Find where the given text appears and provide that cell's center as [X, Y] coordinate. 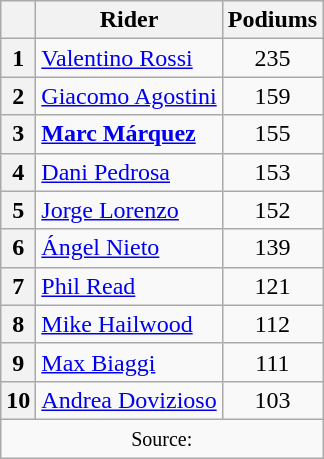
Source: [162, 438]
153 [272, 172]
1 [18, 58]
Mike Hailwood [129, 324]
7 [18, 286]
Giacomo Agostini [129, 96]
Rider [129, 20]
235 [272, 58]
103 [272, 400]
155 [272, 134]
Andrea Dovizioso [129, 400]
152 [272, 210]
5 [18, 210]
Marc Márquez [129, 134]
Valentino Rossi [129, 58]
9 [18, 362]
Dani Pedrosa [129, 172]
159 [272, 96]
10 [18, 400]
4 [18, 172]
8 [18, 324]
Phil Read [129, 286]
Ángel Nieto [129, 248]
2 [18, 96]
139 [272, 248]
111 [272, 362]
Jorge Lorenzo [129, 210]
Podiums [272, 20]
Max Biaggi [129, 362]
121 [272, 286]
6 [18, 248]
112 [272, 324]
3 [18, 134]
